Extract the [X, Y] coordinate from the center of the cell holding the provided text.  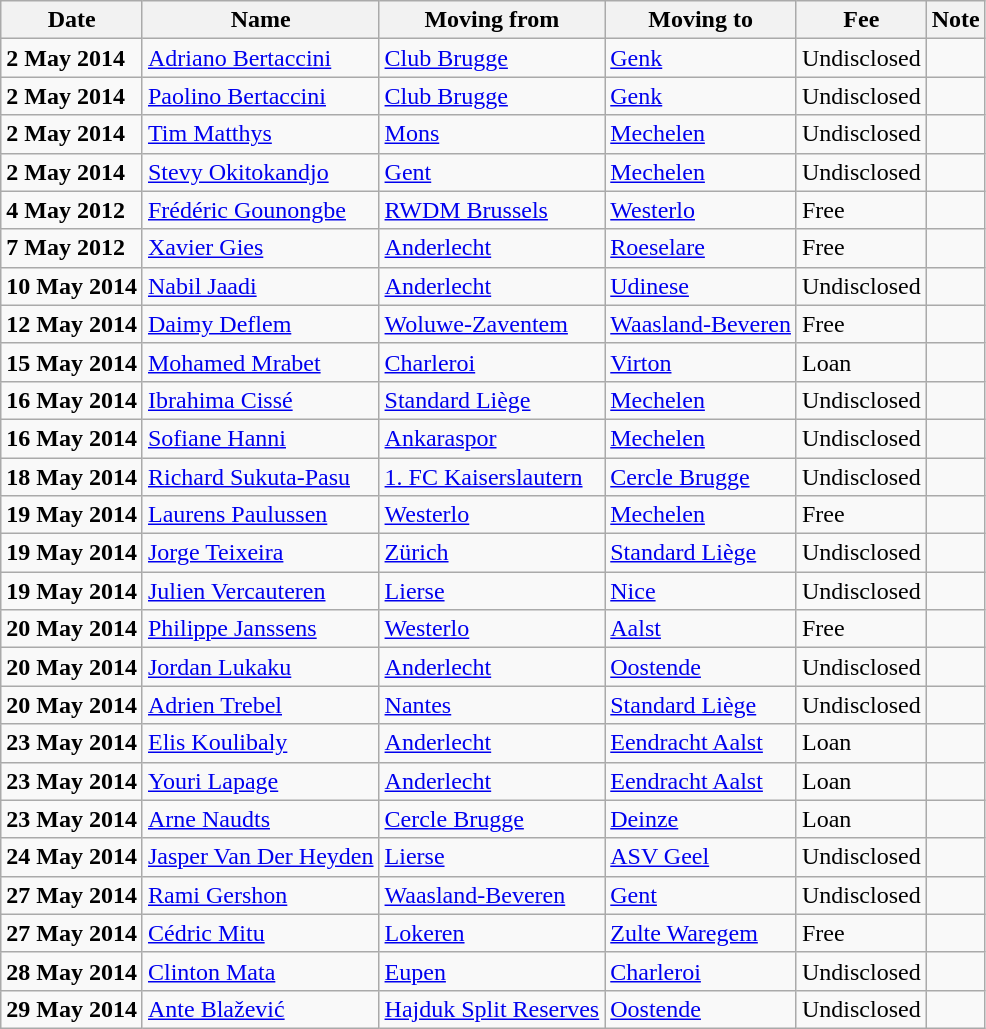
Philippe Janssens [260, 629]
ASV Geel [701, 857]
Moving to [701, 20]
24 May 2014 [72, 857]
Mons [492, 134]
Julien Vercauteren [260, 591]
1. FC Kaiserslautern [492, 477]
Jorge Teixeira [260, 553]
Eupen [492, 971]
Nantes [492, 705]
Ante Blažević [260, 1009]
Sofiane Hanni [260, 438]
Rami Gershon [260, 895]
18 May 2014 [72, 477]
Daimy Deflem [260, 324]
Lokeren [492, 933]
Youri Lapage [260, 781]
10 May 2014 [72, 286]
Adriano Bertaccini [260, 58]
Jordan Lukaku [260, 667]
Nice [701, 591]
Ibrahima Cissé [260, 400]
RWDM Brussels [492, 210]
Hajduk Split Reserves [492, 1009]
Laurens Paulussen [260, 515]
Virton [701, 362]
Fee [861, 20]
Elis Koulibaly [260, 743]
Tim Matthys [260, 134]
Ankaraspor [492, 438]
Jasper Van Der Heyden [260, 857]
Xavier Gies [260, 248]
4 May 2012 [72, 210]
Udinese [701, 286]
Mohamed Mrabet [260, 362]
Cédric Mitu [260, 933]
Aalst [701, 629]
Arne Naudts [260, 819]
Frédéric Gounongbe [260, 210]
Nabil Jaadi [260, 286]
Note [956, 20]
Deinze [701, 819]
Name [260, 20]
15 May 2014 [72, 362]
Clinton Mata [260, 971]
29 May 2014 [72, 1009]
Richard Sukuta-Pasu [260, 477]
Roeselare [701, 248]
Stevy Okitokandjo [260, 172]
Woluwe-Zaventem [492, 324]
Adrien Trebel [260, 705]
12 May 2014 [72, 324]
Date [72, 20]
Zürich [492, 553]
Zulte Waregem [701, 933]
28 May 2014 [72, 971]
7 May 2012 [72, 248]
Moving from [492, 20]
Paolino Bertaccini [260, 96]
